Return the [X, Y] coordinate for the center point of the cell that contains the specified text.  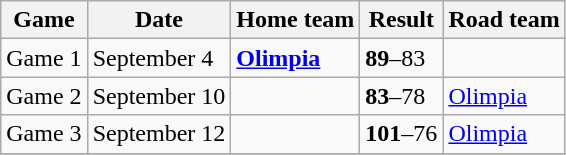
Game 2 [44, 96]
83–78 [402, 96]
89–83 [402, 58]
Home team [296, 20]
Result [402, 20]
Date [159, 20]
September 4 [159, 58]
Road team [504, 20]
September 10 [159, 96]
September 12 [159, 134]
Game 3 [44, 134]
Game 1 [44, 58]
101–76 [402, 134]
Game [44, 20]
